Output the [X, Y] coordinate of the center of the cell containing the given text.  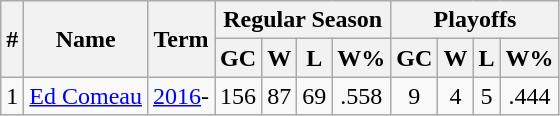
Term [182, 39]
4 [456, 96]
87 [280, 96]
.444 [530, 96]
5 [486, 96]
69 [314, 96]
Name [86, 39]
# [12, 39]
Playoffs [475, 20]
2016- [182, 96]
1 [12, 96]
9 [414, 96]
.558 [362, 96]
Regular Season [303, 20]
156 [238, 96]
Ed Comeau [86, 96]
